Identify which cell holds the provided text, then report its [X, Y] central coordinate. 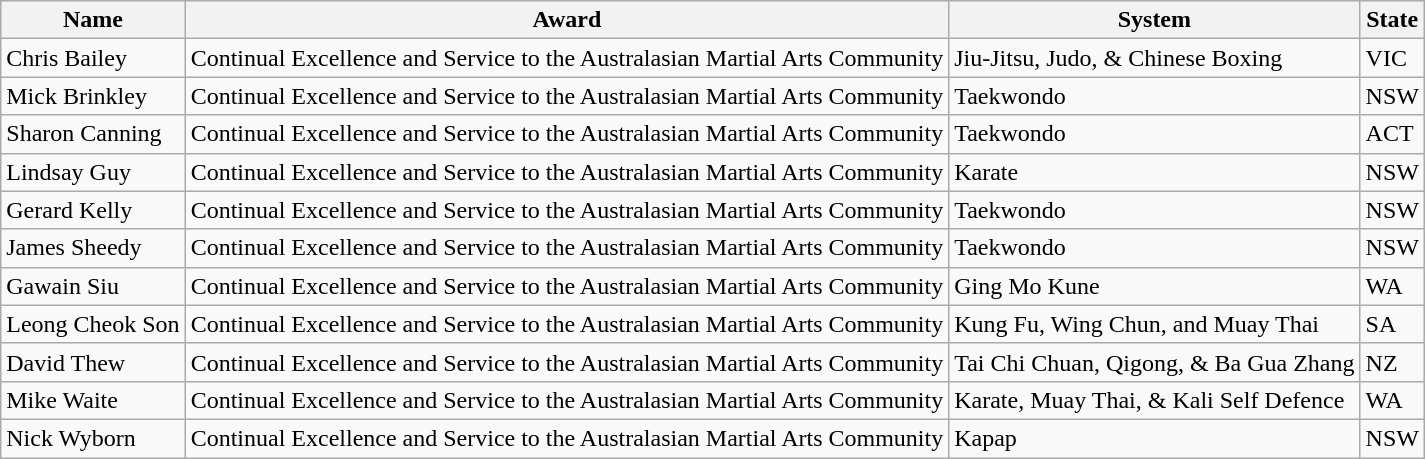
Gerard Kelly [93, 210]
Nick Wyborn [93, 438]
Mike Waite [93, 400]
NZ [1392, 362]
David Thew [93, 362]
Karate, Muay Thai, & Kali Self Defence [1154, 400]
Jiu-Jitsu, Judo, & Chinese Boxing [1154, 58]
Ging Mo Kune [1154, 286]
Gawain Siu [93, 286]
Award [567, 20]
Sharon Canning [93, 134]
Tai Chi Chuan, Qigong, & Ba Gua Zhang [1154, 362]
SA [1392, 324]
Karate [1154, 172]
State [1392, 20]
Leong Cheok Son [93, 324]
Mick Brinkley [93, 96]
Chris Bailey [93, 58]
System [1154, 20]
Kung Fu, Wing Chun, and Muay Thai [1154, 324]
James Sheedy [93, 248]
Lindsay Guy [93, 172]
Kapap [1154, 438]
ACT [1392, 134]
Name [93, 20]
VIC [1392, 58]
